Return the [X, Y] coordinate for the center point of the cell that contains the specified text.  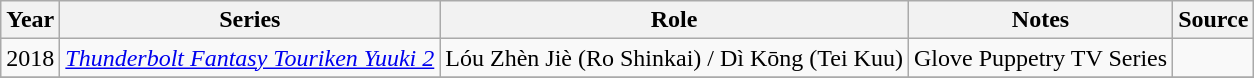
Thunderbolt Fantasy Touriken Yuuki 2 [250, 58]
Lóu Zhèn Jiè (Ro Shinkai) / Dì Kōng (Tei Kuu) [674, 58]
Glove Puppetry TV Series [1040, 58]
Source [1214, 20]
Role [674, 20]
2018 [30, 58]
Notes [1040, 20]
Series [250, 20]
Year [30, 20]
